Return the (X, Y) coordinate for the center point of the cell that contains the specified text.  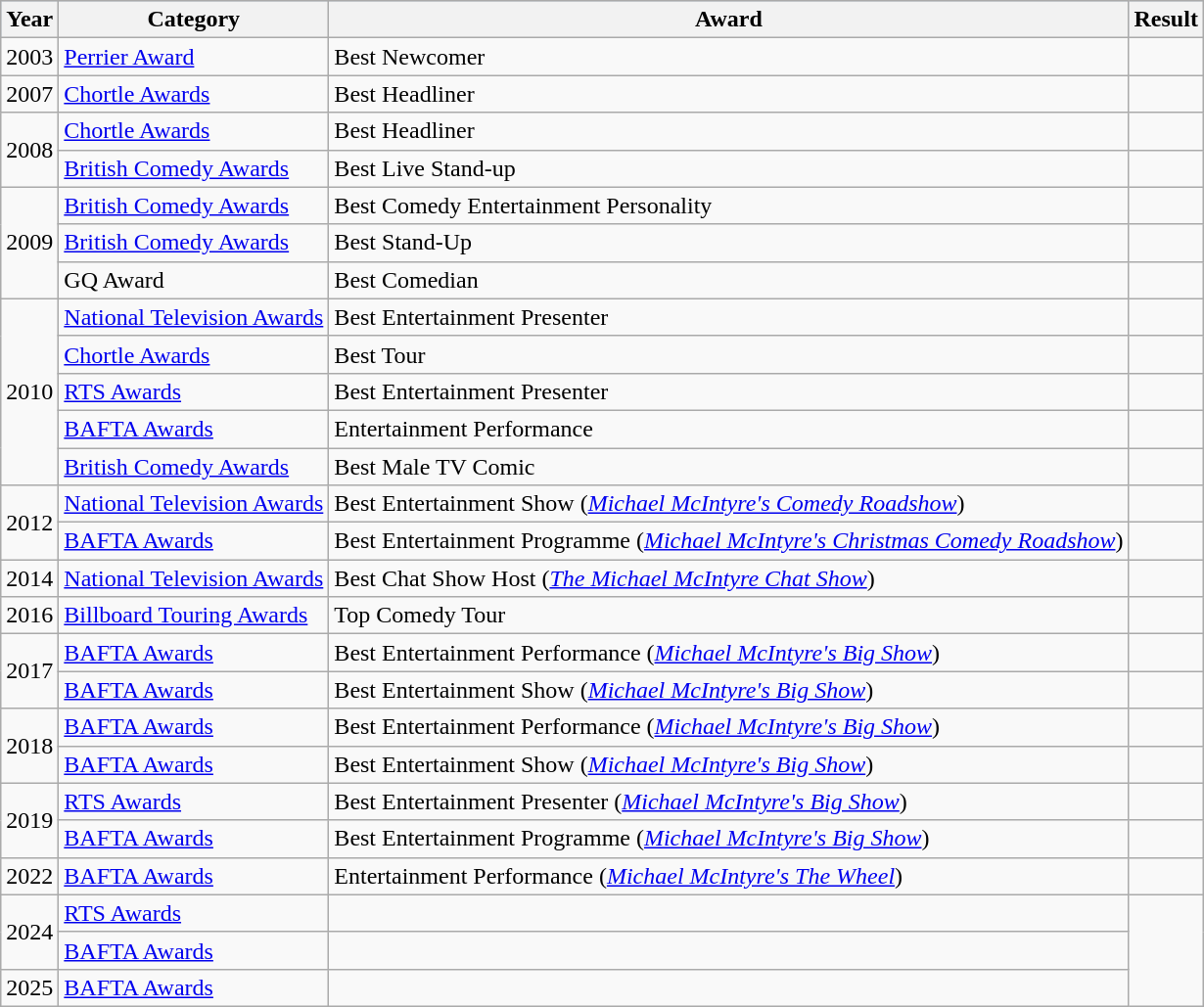
Best Comedian (728, 280)
Billboard Touring Awards (194, 616)
Best Entertainment Programme (Michael McIntyre's Big Show) (728, 839)
2019 (29, 820)
GQ Award (194, 280)
Award (728, 20)
Entertainment Performance (728, 429)
Best Newcomer (728, 57)
2012 (29, 523)
2024 (29, 932)
Best Live Stand-up (728, 168)
Category (194, 20)
2014 (29, 578)
2007 (29, 94)
2010 (29, 391)
Best Male TV Comic (728, 467)
Entertainment Performance (Michael McIntyre's The Wheel) (728, 876)
2003 (29, 57)
Best Stand-Up (728, 243)
2017 (29, 671)
Best Tour (728, 354)
2025 (29, 987)
Best Chat Show Host (The Michael McIntyre Chat Show) (728, 578)
Best Comedy Entertainment Personality (728, 206)
Perrier Award (194, 57)
2016 (29, 616)
Top Comedy Tour (728, 616)
2022 (29, 876)
2008 (29, 150)
Best Entertainment Presenter (Michael McIntyre's Big Show) (728, 801)
Best Entertainment Programme (Michael McIntyre's Christmas Comedy Roadshow) (728, 541)
2009 (29, 243)
2018 (29, 746)
Best Entertainment Show (Michael McIntyre's Comedy Roadshow) (728, 504)
Year (29, 20)
Result (1166, 20)
